Detect which cell encompasses the target text, then output its [X, Y] center coordinate. 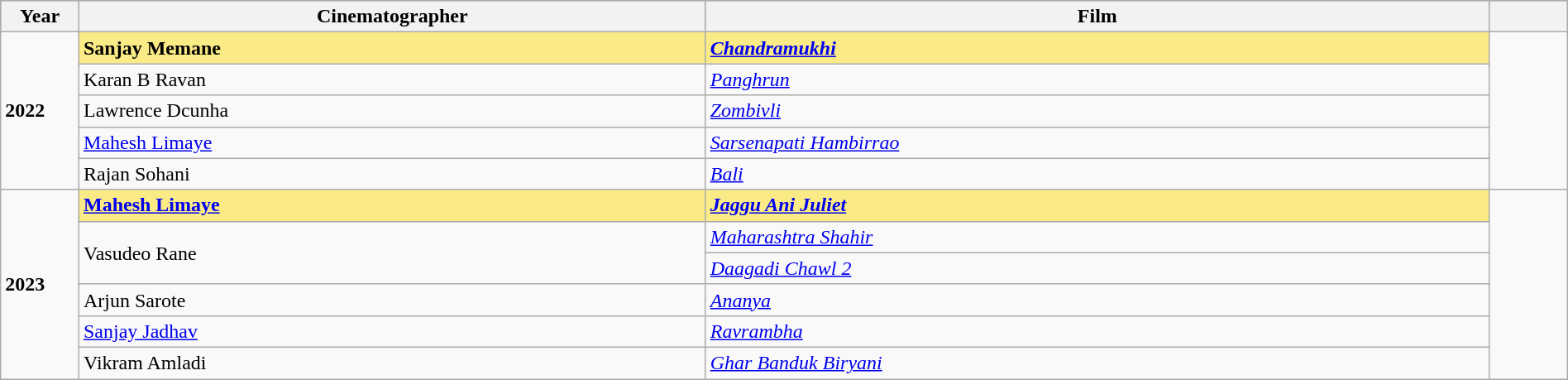
Rajan Sohani [392, 174]
Ravrambha [1097, 331]
Panghrun [1097, 79]
Sanjay Memane [392, 48]
Zombivli [1097, 111]
Chandramukhi [1097, 48]
2022 [40, 111]
Maharashtra Shahir [1097, 237]
Vasudeo Rane [392, 253]
Lawrence Dcunha [392, 111]
Arjun Sarote [392, 300]
Sarsenapati Hambirrao [1097, 142]
Film [1097, 17]
Year [40, 17]
Ghar Banduk Biryani [1097, 363]
Vikram Amladi [392, 363]
2023 [40, 284]
Jaggu Ani Juliet [1097, 205]
Karan B Ravan [392, 79]
Ananya [1097, 300]
Sanjay Jadhav [392, 331]
Daagadi Chawl 2 [1097, 268]
Bali [1097, 174]
Cinematographer [392, 17]
